Search for the cell housing the specified text and yield its (x, y) center coordinate. 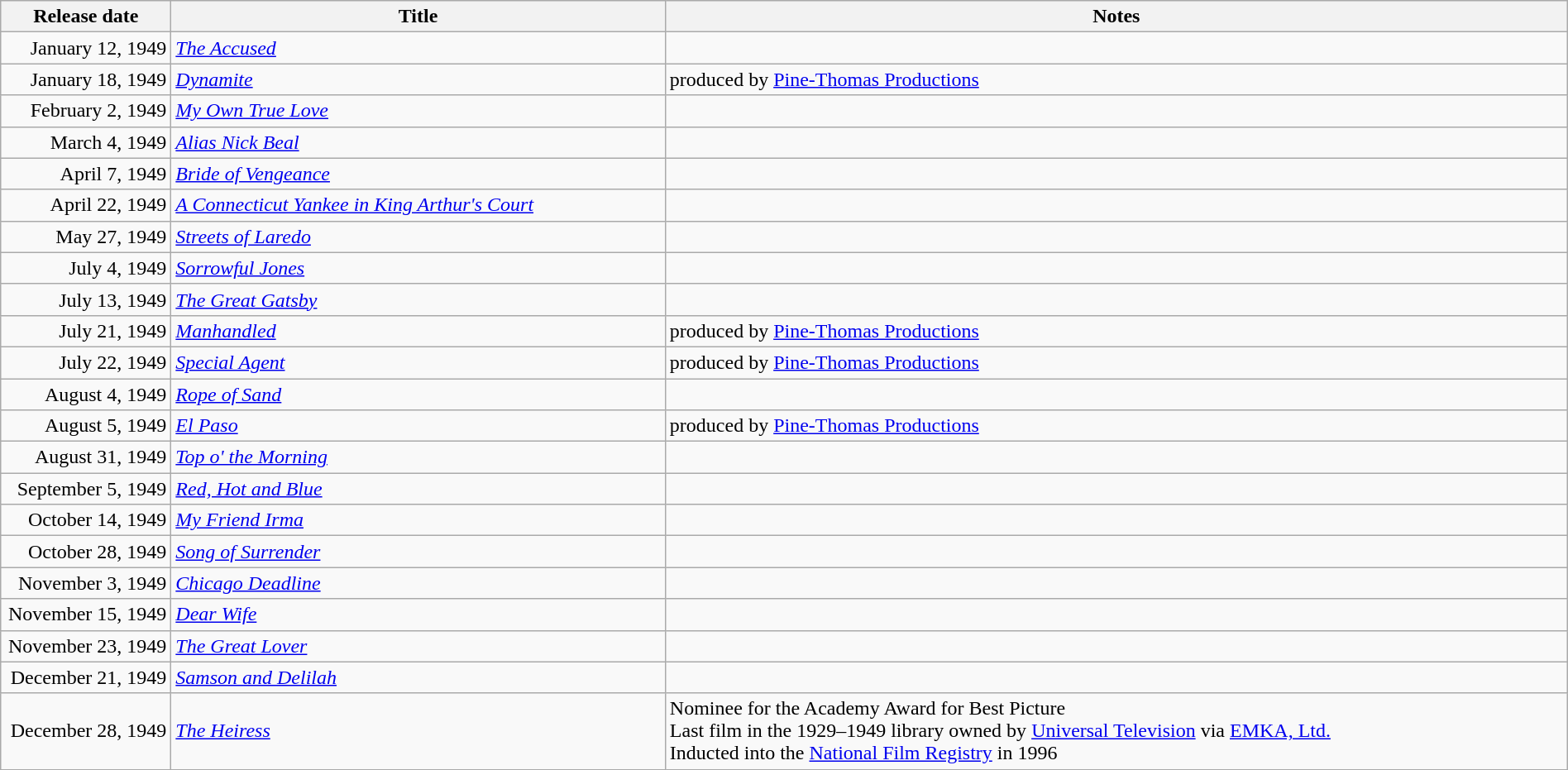
Streets of Laredo (418, 237)
Song of Surrender (418, 552)
A Connecticut Yankee in King Arthur's Court (418, 205)
Release date (86, 17)
El Paso (418, 426)
August 4, 1949 (86, 395)
April 22, 1949 (86, 205)
My Own True Love (418, 111)
July 13, 1949 (86, 299)
January 12, 1949 (86, 48)
February 2, 1949 (86, 111)
July 22, 1949 (86, 362)
Dear Wife (418, 615)
November 15, 1949 (86, 615)
Top o' the Morning (418, 457)
Dynamite (418, 79)
Manhandled (418, 331)
July 4, 1949 (86, 268)
Bride of Vengeance (418, 174)
November 23, 1949 (86, 646)
Notes (1116, 17)
Samson and Delilah (418, 677)
October 28, 1949 (86, 552)
December 21, 1949 (86, 677)
April 7, 1949 (86, 174)
May 27, 1949 (86, 237)
The Great Lover (418, 646)
August 5, 1949 (86, 426)
My Friend Irma (418, 520)
December 28, 1949 (86, 731)
October 14, 1949 (86, 520)
Chicago Deadline (418, 583)
November 3, 1949 (86, 583)
September 5, 1949 (86, 489)
January 18, 1949 (86, 79)
Rope of Sand (418, 395)
Alias Nick Beal (418, 142)
August 31, 1949 (86, 457)
The Great Gatsby (418, 299)
Title (418, 17)
March 4, 1949 (86, 142)
Red, Hot and Blue (418, 489)
The Accused (418, 48)
Special Agent (418, 362)
Sorrowful Jones (418, 268)
July 21, 1949 (86, 331)
The Heiress (418, 731)
